Scan for the cell matching the given text and deliver its (X, Y) coordinate at center. 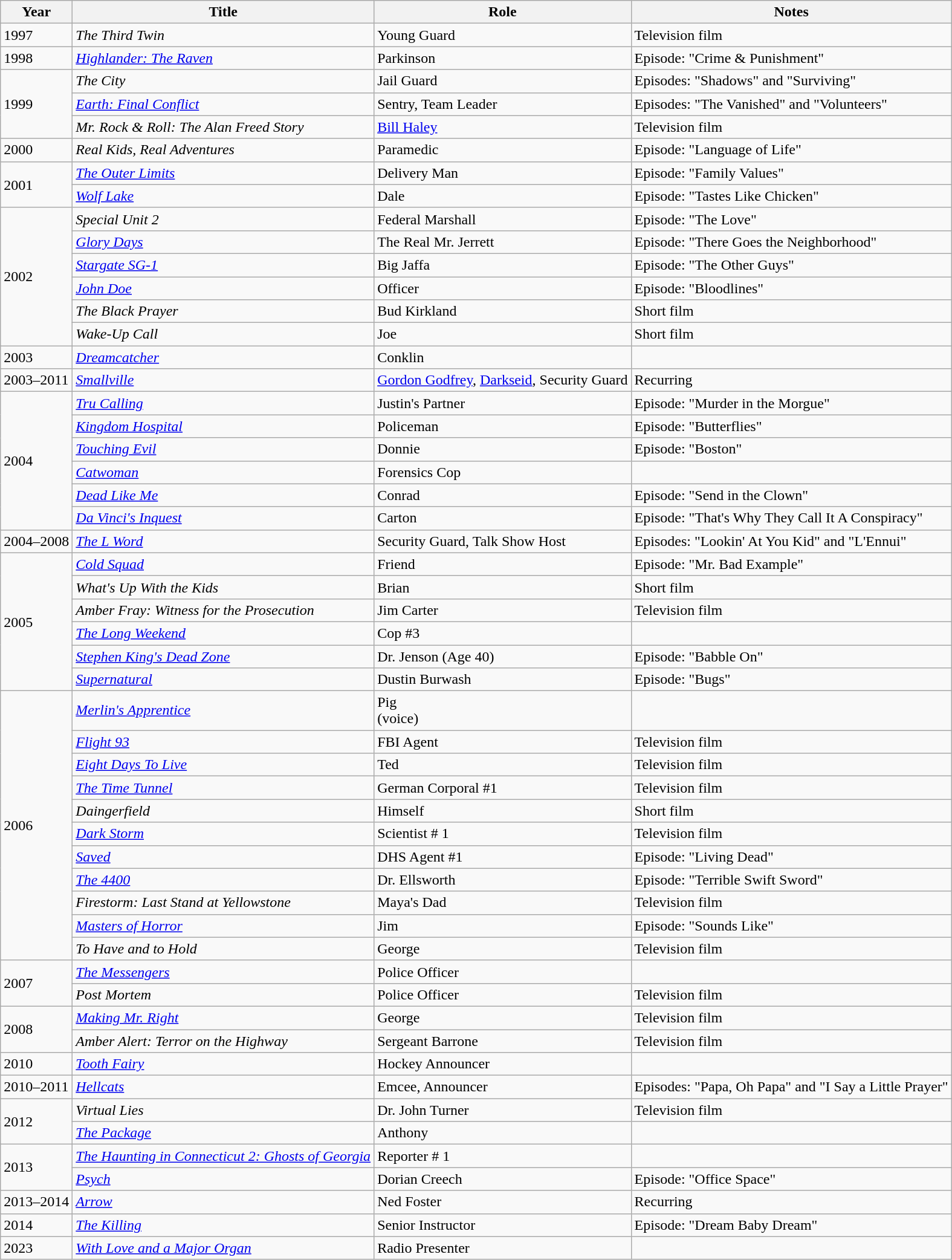
Young Guard (503, 35)
Radio Presenter (503, 1248)
John Doe (224, 288)
Episode: "Butterflies" (791, 426)
The Haunting in Connecticut 2: Ghosts of Georgia (224, 1156)
Episode: "Boston" (791, 449)
With Love and a Major Organ (224, 1248)
The Package (224, 1133)
Wolf Lake (224, 196)
Glory Days (224, 242)
Highlander: The Raven (224, 58)
Anthony (503, 1133)
The Killing (224, 1225)
Ted (503, 765)
Cop #3 (503, 633)
Bud Kirkland (503, 311)
Stargate SG-1 (224, 265)
Dale (503, 196)
Dead Like Me (224, 495)
Friend (503, 564)
Episodes: "The Vanished" and "Volunteers" (791, 104)
To Have and to Hold (224, 949)
The Long Weekend (224, 633)
2004–2008 (36, 541)
1998 (36, 58)
Smallville (224, 380)
2014 (36, 1225)
2006 (36, 826)
Firestorm: Last Stand at Yellowstone (224, 903)
The Messengers (224, 972)
2012 (36, 1122)
Psych (224, 1179)
Episode: "Living Dead" (791, 857)
Flight 93 (224, 742)
What's Up With the Kids (224, 587)
Dustin Burwash (503, 680)
Episode: "Crime & Punishment" (791, 58)
Dreamcatcher (224, 357)
2008 (36, 1029)
Emcee, Announcer (503, 1087)
Brian (503, 587)
Role (503, 12)
Episode: "Office Space" (791, 1179)
Making Mr. Right (224, 1018)
Maya's Dad (503, 903)
Episode: "Babble On" (791, 656)
Virtual Lies (224, 1110)
Justin's Partner (503, 403)
Episode: "Send in the Clown" (791, 495)
The Third Twin (224, 35)
Da Vinci's Inquest (224, 518)
Episode: "Murder in the Morgue" (791, 403)
Real Kids, Real Adventures (224, 150)
Episode: "That's Why They Call It A Conspiracy" (791, 518)
Joe (503, 334)
Tooth Fairy (224, 1064)
Episodes: "Lookin' At You Kid" and "L'Ennui" (791, 541)
The Time Tunnel (224, 788)
Conrad (503, 495)
Pig (voice) (503, 711)
Daingerfield (224, 811)
2023 (36, 1248)
2013–2014 (36, 1202)
Post Mortem (224, 995)
Episode: "The Love" (791, 219)
Episode: "There Goes the Neighborhood" (791, 242)
FBI Agent (503, 742)
Amber Fray: Witness for the Prosecution (224, 610)
Reporter # 1 (503, 1156)
Himself (503, 811)
2010–2011 (36, 1087)
German Corporal #1 (503, 788)
Gordon Godfrey, Darkseid, Security Guard (503, 380)
Arrow (224, 1202)
2003 (36, 357)
Jail Guard (503, 81)
Episode: "Dream Baby Dream" (791, 1225)
Hockey Announcer (503, 1064)
Year (36, 12)
The Black Prayer (224, 311)
2001 (36, 184)
Supernatural (224, 680)
2005 (36, 622)
Big Jaffa (503, 265)
DHS Agent #1 (503, 857)
Episode: "Terrible Swift Sword" (791, 880)
Merlin's Apprentice (224, 711)
Ned Foster (503, 1202)
Senior Instructor (503, 1225)
2000 (36, 150)
Tru Calling (224, 403)
1997 (36, 35)
Episode: "Sounds Like" (791, 926)
Policeman (503, 426)
The 4400 (224, 880)
Dorian Creech (503, 1179)
Notes (791, 12)
Dark Storm (224, 834)
Episode: "The Other Guys" (791, 265)
Parkinson (503, 58)
Earth: Final Conflict (224, 104)
Carton (503, 518)
Donnie (503, 449)
2007 (36, 983)
Dr. Jenson (Age 40) (503, 656)
Touching Evil (224, 449)
Episode: "Language of Life" (791, 150)
Forensics Cop (503, 472)
2002 (36, 276)
Saved (224, 857)
Jim Carter (503, 610)
Episode: "Bugs" (791, 680)
Hellcats (224, 1087)
Delivery Man (503, 173)
Episodes: "Shadows" and "Surviving" (791, 81)
The L Word (224, 541)
Dr. Ellsworth (503, 880)
Bill Haley (503, 127)
The Outer Limits (224, 173)
Wake-Up Call (224, 334)
Scientist # 1 (503, 834)
Mr. Rock & Roll: The Alan Freed Story (224, 127)
Episode: "Mr. Bad Example" (791, 564)
2003–2011 (36, 380)
Dr. John Turner (503, 1110)
Jim (503, 926)
Paramedic (503, 150)
2013 (36, 1167)
Security Guard, Talk Show Host (503, 541)
The Real Mr. Jerrett (503, 242)
1999 (36, 104)
Stephen King's Dead Zone (224, 656)
Sergeant Barrone (503, 1041)
Cold Squad (224, 564)
2010 (36, 1064)
Episodes: "Papa, Oh Papa" and "I Say a Little Prayer" (791, 1087)
Conklin (503, 357)
Title (224, 12)
Special Unit 2 (224, 219)
Eight Days To Live (224, 765)
Episode: "Family Values" (791, 173)
Kingdom Hospital (224, 426)
Catwoman (224, 472)
Episode: "Tastes Like Chicken" (791, 196)
Sentry, Team Leader (503, 104)
The City (224, 81)
2004 (36, 461)
Episode: "Bloodlines" (791, 288)
Amber Alert: Terror on the Highway (224, 1041)
Masters of Horror (224, 926)
Officer (503, 288)
Federal Marshall (503, 219)
